From the cell containing the given text, extract its center point as [x, y] coordinate. 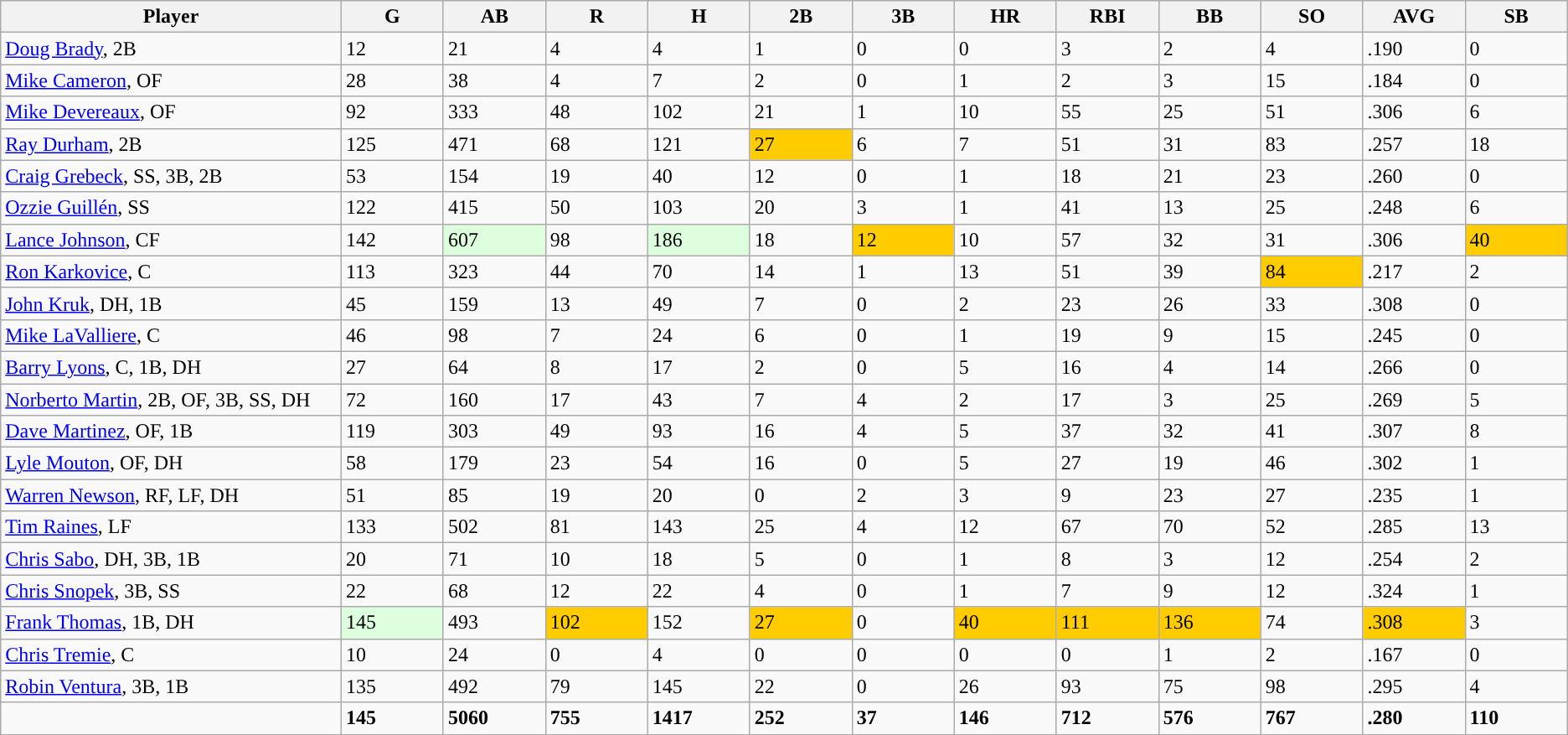
75 [1210, 686]
712 [1107, 718]
110 [1516, 718]
.235 [1414, 495]
Lance Johnson, CF [171, 240]
84 [1312, 272]
.254 [1414, 559]
BB [1210, 17]
Chris Snopek, 3B, SS [171, 591]
.280 [1414, 718]
45 [392, 303]
.295 [1414, 686]
.266 [1414, 367]
.167 [1414, 655]
Ozzie Guillén, SS [171, 208]
154 [494, 176]
502 [494, 527]
SO [1312, 17]
179 [494, 463]
303 [494, 432]
H [699, 17]
333 [494, 112]
Mike Cameron, OF [171, 80]
Chris Sabo, DH, 3B, 1B [171, 559]
55 [1107, 112]
.184 [1414, 80]
125 [392, 144]
136 [1210, 623]
133 [392, 527]
152 [699, 623]
143 [699, 527]
121 [699, 144]
Mike Devereaux, OF [171, 112]
39 [1210, 272]
Warren Newson, RF, LF, DH [171, 495]
142 [392, 240]
1417 [699, 718]
2B [801, 17]
.285 [1414, 527]
111 [1107, 623]
.269 [1414, 400]
415 [494, 208]
.302 [1414, 463]
79 [596, 686]
755 [596, 718]
HR [1005, 17]
.248 [1414, 208]
471 [494, 144]
Tim Raines, LF [171, 527]
R [596, 17]
John Kruk, DH, 1B [171, 303]
Chris Tremie, C [171, 655]
RBI [1107, 17]
493 [494, 623]
44 [596, 272]
92 [392, 112]
Barry Lyons, C, 1B, DH [171, 367]
Frank Thomas, 1B, DH [171, 623]
Dave Martinez, OF, 1B [171, 432]
52 [1312, 527]
48 [596, 112]
57 [1107, 240]
38 [494, 80]
323 [494, 272]
5060 [494, 718]
64 [494, 367]
607 [494, 240]
72 [392, 400]
74 [1312, 623]
135 [392, 686]
67 [1107, 527]
33 [1312, 303]
Ron Karkovice, C [171, 272]
SB [1516, 17]
186 [699, 240]
Norberto Martin, 2B, OF, 3B, SS, DH [171, 400]
160 [494, 400]
Robin Ventura, 3B, 1B [171, 686]
Ray Durham, 2B [171, 144]
103 [699, 208]
122 [392, 208]
767 [1312, 718]
3B [903, 17]
252 [801, 718]
83 [1312, 144]
Craig Grebeck, SS, 3B, 2B [171, 176]
159 [494, 303]
28 [392, 80]
576 [1210, 718]
Mike LaValliere, C [171, 335]
.260 [1414, 176]
81 [596, 527]
.217 [1414, 272]
53 [392, 176]
.257 [1414, 144]
.324 [1414, 591]
85 [494, 495]
Lyle Mouton, OF, DH [171, 463]
Doug Brady, 2B [171, 49]
71 [494, 559]
.245 [1414, 335]
492 [494, 686]
.190 [1414, 49]
119 [392, 432]
58 [392, 463]
113 [392, 272]
43 [699, 400]
AVG [1414, 17]
.307 [1414, 432]
G [392, 17]
Player [171, 17]
AB [494, 17]
50 [596, 208]
146 [1005, 718]
54 [699, 463]
